Provide the (x, y) coordinate of the cell's center where the given text is located.  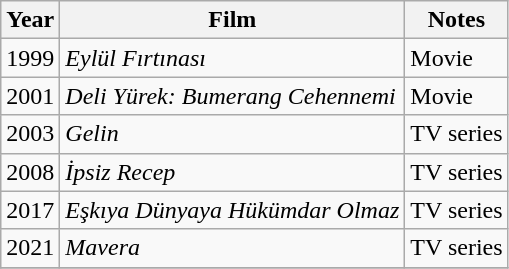
1999 (30, 58)
2003 (30, 134)
2001 (30, 96)
Year (30, 20)
Mavera (232, 248)
Notes (456, 20)
Film (232, 20)
2008 (30, 172)
2021 (30, 248)
Eşkıya Dünyaya Hükümdar Olmaz (232, 210)
Gelin (232, 134)
İpsiz Recep (232, 172)
2017 (30, 210)
Deli Yürek: Bumerang Cehennemi (232, 96)
Eylül Fırtınası (232, 58)
